From the cell containing the given text, extract its center point as (X, Y) coordinate. 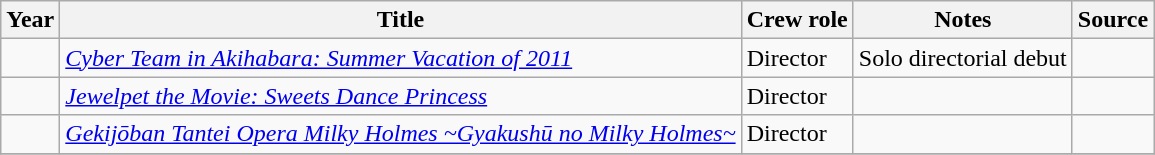
Source (1112, 20)
Year (30, 20)
Title (400, 20)
Crew role (797, 20)
Solo directorial debut (962, 58)
Jewelpet the Movie: Sweets Dance Princess (400, 96)
Gekijōban Tantei Opera Milky Holmes ~Gyakushū no Milky Holmes~ (400, 134)
Notes (962, 20)
Cyber Team in Akihabara: Summer Vacation of 2011 (400, 58)
